Identify which cell holds the provided text, then report its [X, Y] central coordinate. 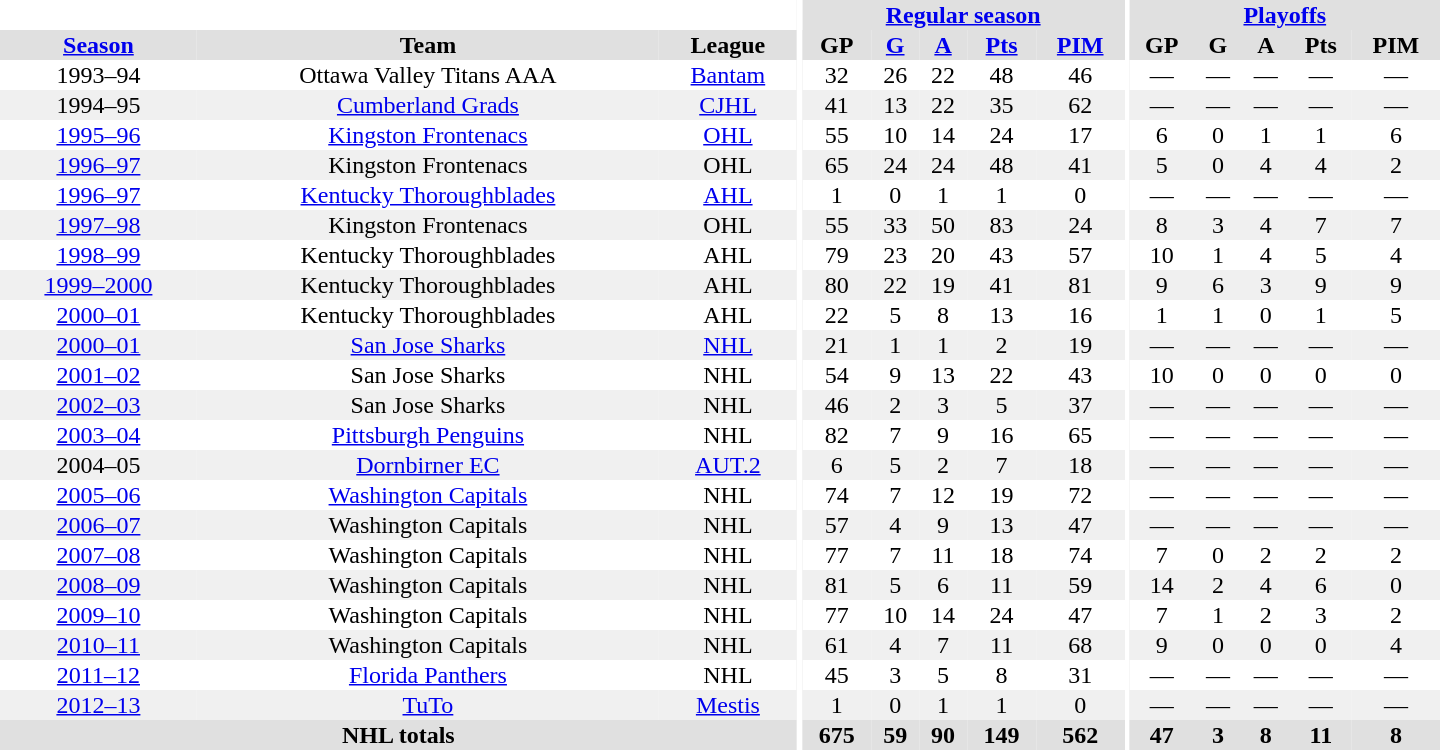
Ottawa Valley Titans AAA [428, 75]
League [728, 45]
83 [1002, 225]
1998–99 [98, 255]
Season [98, 45]
37 [1080, 405]
TuTo [428, 705]
50 [943, 225]
2012–13 [98, 705]
Bantam [728, 75]
675 [836, 735]
CJHL [728, 105]
2009–10 [98, 615]
1995–96 [98, 135]
2007–08 [98, 555]
32 [836, 75]
1999–2000 [98, 285]
Cumberland Grads [428, 105]
562 [1080, 735]
1993–94 [98, 75]
Dornbirner EC [428, 465]
1997–98 [98, 225]
2003–04 [98, 435]
79 [836, 255]
Regular season [963, 15]
1994–95 [98, 105]
Mestis [728, 705]
2008–09 [98, 585]
61 [836, 645]
82 [836, 435]
17 [1080, 135]
2010–11 [98, 645]
35 [1002, 105]
33 [895, 225]
2005–06 [98, 495]
31 [1080, 675]
Florida Panthers [428, 675]
149 [1002, 735]
2011–12 [98, 675]
20 [943, 255]
AUT.2 [728, 465]
54 [836, 375]
Playoffs [1285, 15]
2006–07 [98, 525]
68 [1080, 645]
Team [428, 45]
2004–05 [98, 465]
23 [895, 255]
72 [1080, 495]
62 [1080, 105]
NHL totals [398, 735]
26 [895, 75]
21 [836, 345]
2002–03 [98, 405]
2001–02 [98, 375]
90 [943, 735]
12 [943, 495]
Pittsburgh Penguins [428, 435]
45 [836, 675]
80 [836, 285]
